Provide the [x, y] coordinate of the cell's center where the given text is located.  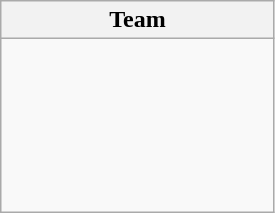
Team [138, 20]
